From the cell containing the given text, extract its center point as (X, Y) coordinate. 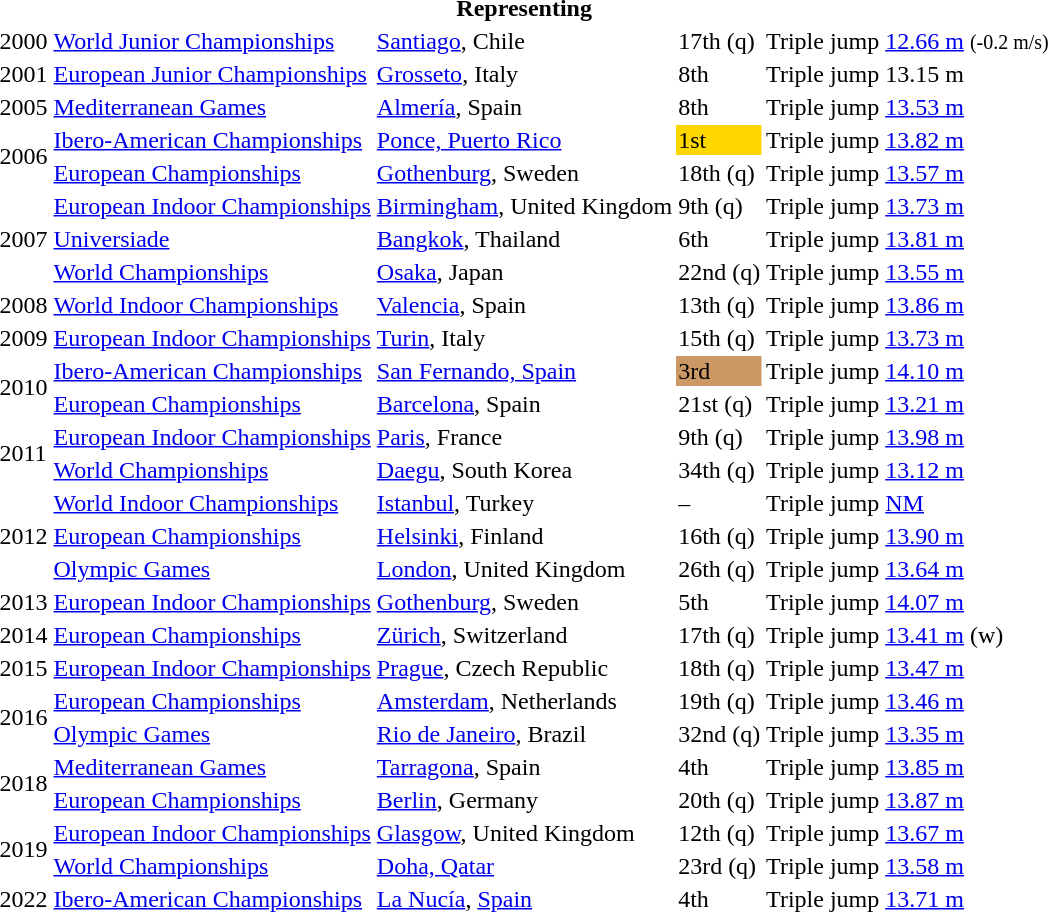
Bangkok, Thailand (524, 239)
Birmingham, United Kingdom (524, 206)
16th (q) (720, 536)
Helsinki, Finland (524, 536)
Universiade (212, 239)
Paris, France (524, 437)
Istanbul, Turkey (524, 503)
20th (q) (720, 800)
1st (720, 140)
Rio de Janeiro, Brazil (524, 734)
3rd (720, 371)
Doha, Qatar (524, 866)
Ponce, Puerto Rico (524, 140)
Daegu, South Korea (524, 470)
– (720, 503)
Berlin, Germany (524, 800)
19th (q) (720, 701)
4th (720, 767)
34th (q) (720, 470)
Prague, Czech Republic (524, 668)
23rd (q) (720, 866)
32nd (q) (720, 734)
Amsterdam, Netherlands (524, 701)
15th (q) (720, 338)
Santiago, Chile (524, 41)
6th (720, 239)
Valencia, Spain (524, 305)
Almería, Spain (524, 107)
21st (q) (720, 404)
Osaka, Japan (524, 272)
13th (q) (720, 305)
22nd (q) (720, 272)
26th (q) (720, 569)
Zürich, Switzerland (524, 635)
12th (q) (720, 833)
San Fernando, Spain (524, 371)
Turin, Italy (524, 338)
Barcelona, Spain (524, 404)
World Junior Championships (212, 41)
Tarragona, Spain (524, 767)
European Junior Championships (212, 74)
London, United Kingdom (524, 569)
Grosseto, Italy (524, 74)
5th (720, 602)
Glasgow, United Kingdom (524, 833)
